Return (X, Y) of the center of cell containing provided text 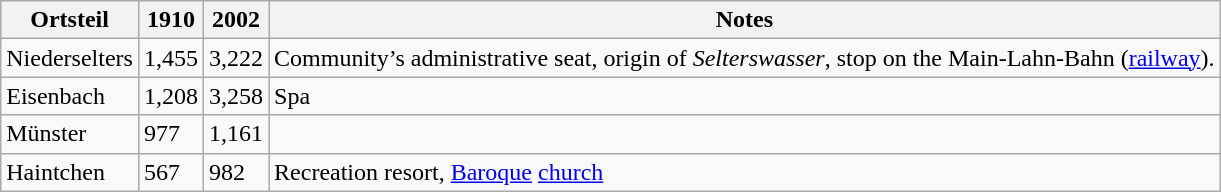
567 (170, 172)
1,455 (170, 58)
Community’s administrative seat, origin of Selterswasser, stop on the Main-Lahn-Bahn (railway). (745, 58)
3,222 (236, 58)
2002 (236, 20)
Notes (745, 20)
Spa (745, 96)
1,161 (236, 134)
Eisenbach (70, 96)
1,208 (170, 96)
982 (236, 172)
Haintchen (70, 172)
Niederselters (70, 58)
1910 (170, 20)
977 (170, 134)
Münster (70, 134)
3,258 (236, 96)
Ortsteil (70, 20)
Recreation resort, Baroque church (745, 172)
